Output the (X, Y) coordinate of the center of the cell containing the given text.  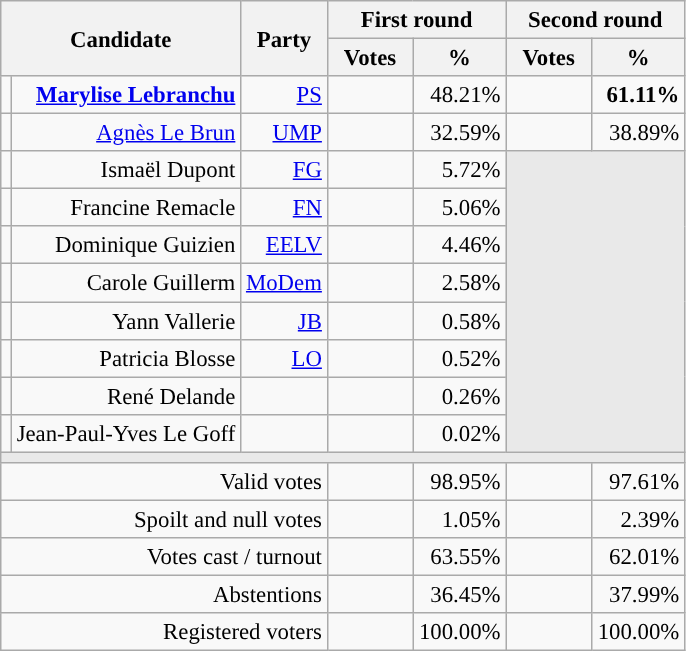
Yann Vallerie (126, 321)
Ismaël Dupont (126, 170)
MoDem (284, 283)
Party (284, 38)
PS (284, 95)
Francine Remacle (126, 208)
0.26% (460, 396)
Dominique Guizien (126, 245)
Second round (596, 20)
5.72% (460, 170)
Votes cast / turnout (164, 557)
5.06% (460, 208)
Spoilt and null votes (164, 519)
First round (416, 20)
62.01% (638, 557)
0.58% (460, 321)
FN (284, 208)
Carole Guillerm (126, 283)
Agnès Le Brun (126, 133)
97.61% (638, 482)
UMP (284, 133)
0.52% (460, 358)
Patricia Blosse (126, 358)
Abstentions (164, 594)
98.95% (460, 482)
Marylise Lebranchu (126, 95)
36.45% (460, 594)
EELV (284, 245)
FG (284, 170)
Candidate (121, 38)
Valid votes (164, 482)
0.02% (460, 433)
Registered voters (164, 632)
JB (284, 321)
2.39% (638, 519)
4.46% (460, 245)
2.58% (460, 283)
38.89% (638, 133)
63.55% (460, 557)
48.21% (460, 95)
Jean-Paul-Yves Le Goff (126, 433)
1.05% (460, 519)
37.99% (638, 594)
61.11% (638, 95)
René Delande (126, 396)
LO (284, 358)
32.59% (460, 133)
